Return [X, Y] of the center of cell containing provided text 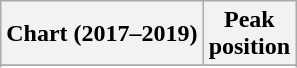
Chart (2017–2019) [102, 34]
Peak position [249, 34]
